Output the (X, Y) coordinate of the center of the cell containing the given text.  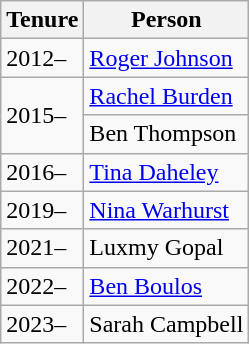
2022– (42, 286)
2019– (42, 210)
Person (166, 20)
Tenure (42, 20)
Nina Warhurst (166, 210)
Sarah Campbell (166, 324)
Rachel Burden (166, 96)
2015– (42, 115)
Luxmy Gopal (166, 248)
Roger Johnson (166, 58)
Ben Thompson (166, 134)
2012– (42, 58)
Tina Daheley (166, 172)
2023– (42, 324)
Ben Boulos (166, 286)
2021– (42, 248)
2016– (42, 172)
